Scan for the cell matching the given text and deliver its (X, Y) coordinate at center. 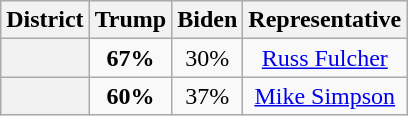
60% (130, 96)
30% (208, 58)
District (45, 20)
Russ Fulcher (325, 58)
Representative (325, 20)
Biden (208, 20)
Mike Simpson (325, 96)
Trump (130, 20)
67% (130, 58)
37% (208, 96)
